Scan for the cell matching the given text and deliver its (x, y) coordinate at center. 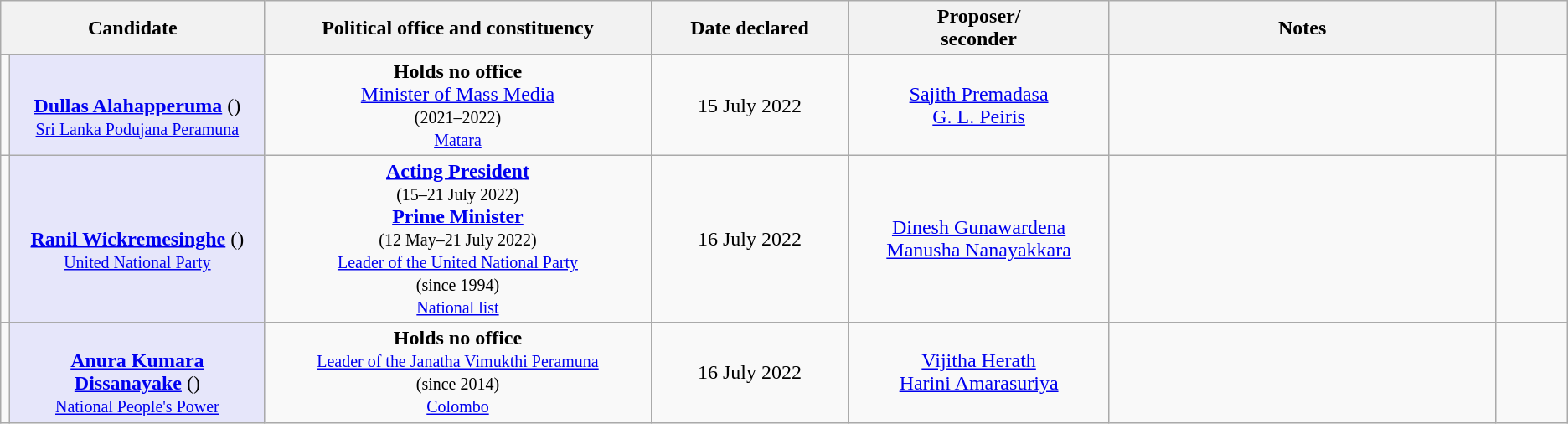
Candidate (132, 28)
Notes (1302, 28)
15 July 2022 (750, 106)
Proposer/seconder (978, 28)
Dinesh GunawardenaManusha Nanayakkara (978, 239)
Sajith PremadasaG. L. Peiris (978, 106)
Vijitha HerathHarini Amarasuriya (978, 372)
Political office and constituency (457, 28)
Ranil Wickremesinghe ()United National Party (137, 239)
Holds no officeMinister of Mass Media(2021–2022)Matara (457, 106)
Anura Kumara Dissanayake ()National People's Power (137, 372)
Dullas Alahapperuma ()Sri Lanka Podujana Peramuna (137, 106)
Acting President(15–21 July 2022)Prime Minister(12 May–21 July 2022)Leader of the United National Party(since 1994)National list (457, 239)
Holds no officeLeader of the Janatha Vimukthi Peramuna(since 2014)Colombo (457, 372)
Date declared (750, 28)
